Detect which cell encompasses the target text, then output its [x, y] center coordinate. 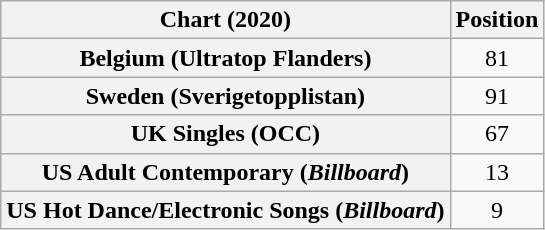
67 [497, 134]
US Hot Dance/Electronic Songs (Billboard) [226, 210]
US Adult Contemporary (Billboard) [226, 172]
81 [497, 58]
13 [497, 172]
Position [497, 20]
Belgium (Ultratop Flanders) [226, 58]
Sweden (Sverigetopplistan) [226, 96]
Chart (2020) [226, 20]
9 [497, 210]
UK Singles (OCC) [226, 134]
91 [497, 96]
